Pinpoint the cell where the given text exists, returning its [X, Y] midpoint coordinate. 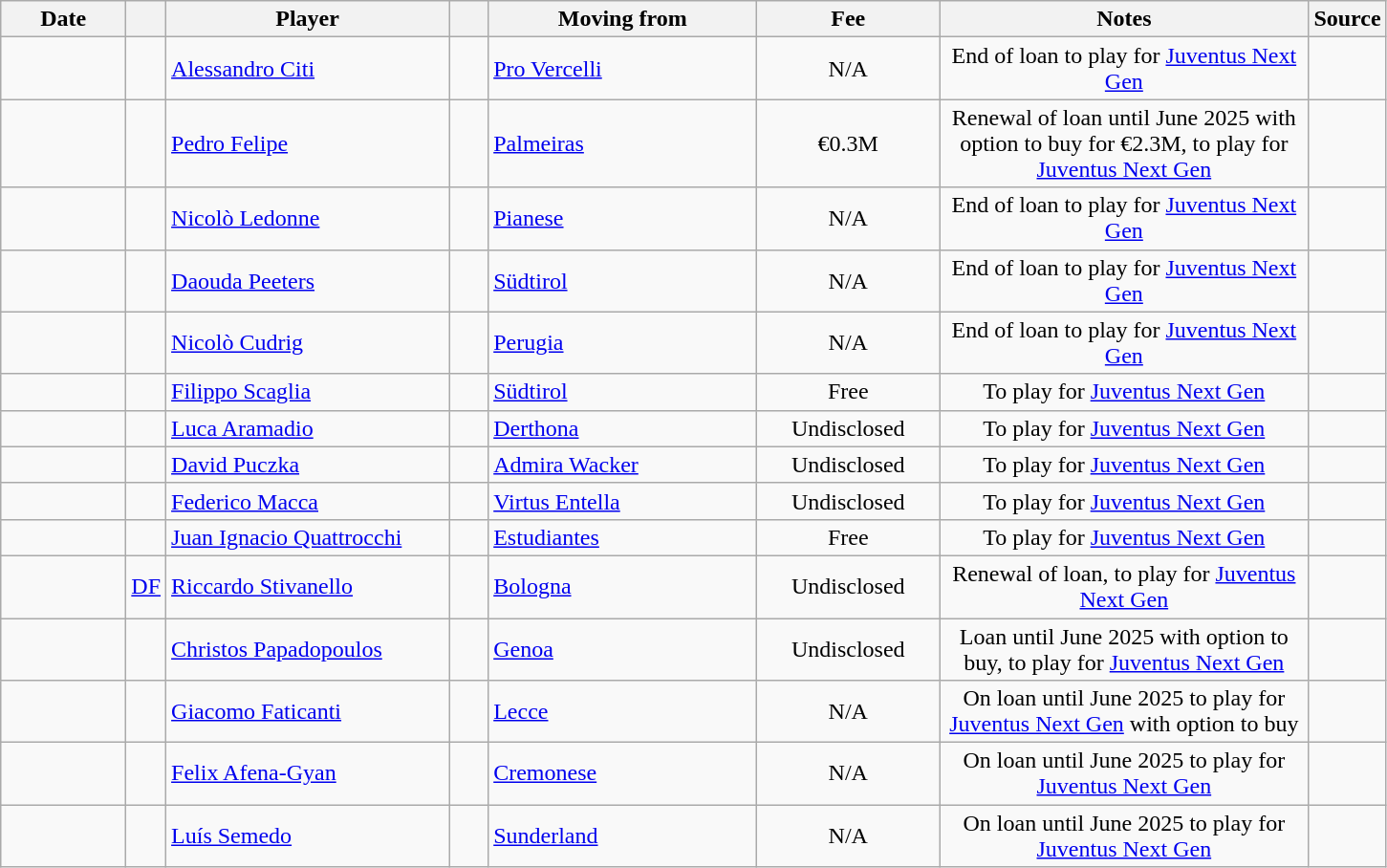
Renewal of loan until June 2025 with option to buy for €2.3M, to play for Juventus Next Gen [1124, 143]
Juan Ignacio Quattrocchi [308, 537]
Alessandro Citi [308, 69]
Pedro Felipe [308, 143]
Source [1348, 19]
Derthona [623, 428]
Sunderland [623, 835]
Pianese [623, 218]
Federico Macca [308, 501]
Pro Vercelli [623, 69]
Date [63, 19]
Loan until June 2025 with option to buy, to play for Juventus Next Gen [1124, 648]
Luca Aramadio [308, 428]
David Puczka [308, 465]
Moving from [623, 19]
Luís Semedo [308, 835]
Felix Afena-Gyan [308, 774]
Perugia [623, 342]
Admira Wacker [623, 465]
Genoa [623, 648]
Player [308, 19]
On loan until June 2025 to play for Juventus Next Gen with option to buy [1124, 711]
Estudiantes [623, 537]
Nicolò Ledonne [308, 218]
Nicolò Cudrig [308, 342]
Virtus Entella [623, 501]
Notes [1124, 19]
Giacomo Faticanti [308, 711]
Lecce [623, 711]
Riccardo Stivanello [308, 587]
Palmeiras [623, 143]
DF [146, 587]
€0.3M [849, 143]
Cremonese [623, 774]
Bologna [623, 587]
Daouda Peeters [308, 281]
Christos Papadopoulos [308, 648]
Renewal of loan, to play for Juventus Next Gen [1124, 587]
Fee [849, 19]
Filippo Scaglia [308, 392]
